Search for the cell housing the specified text and yield its [x, y] center coordinate. 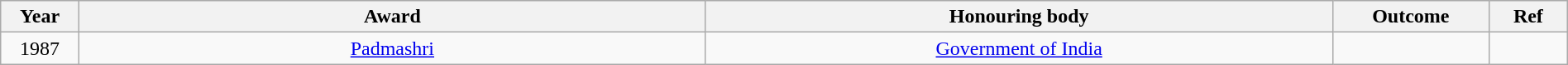
Government of India [1019, 48]
Padmashri [392, 48]
Outcome [1411, 17]
1987 [40, 48]
Award [392, 17]
Ref [1528, 17]
Year [40, 17]
Honouring body [1019, 17]
